Identify which cell holds the provided text, then report its [x, y] central coordinate. 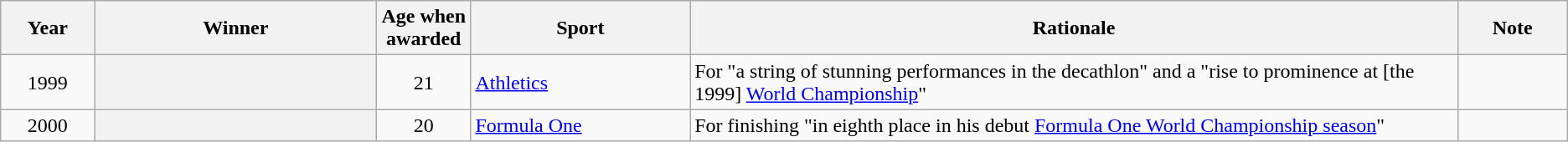
For "a string of stunning performances in the decathlon" and a "rise to prominence at [the 1999] World Championship" [1074, 82]
Rationale [1074, 28]
Note [1513, 28]
20 [424, 125]
Year [48, 28]
Winner [236, 28]
Age when awarded [424, 28]
Sport [580, 28]
2000 [48, 125]
For finishing "in eighth place in his debut Formula One World Championship season" [1074, 125]
21 [424, 82]
Formula One [580, 125]
1999 [48, 82]
Athletics [580, 82]
